Extract the [X, Y] coordinate from the center of the cell holding the provided text.  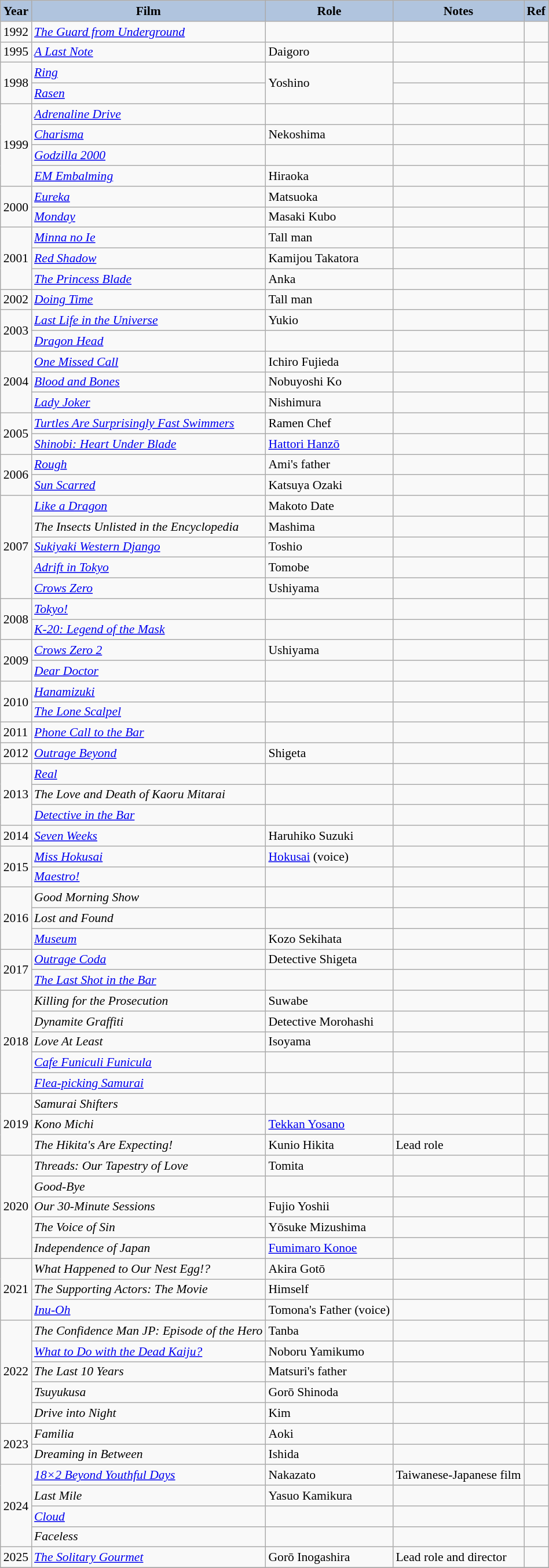
2016 [16, 918]
2021 [16, 1290]
The Last 10 Years [148, 1372]
Role [329, 11]
2004 [16, 382]
2002 [16, 300]
Hanamizuki [148, 692]
Flea-picking Samurai [148, 1084]
1998 [16, 83]
The Confidence Man JP: Episode of the Hero [148, 1331]
2001 [16, 258]
One Missed Call [148, 362]
2003 [16, 331]
2011 [16, 733]
Cafe Funiculi Funicula [148, 1063]
Tokyo! [148, 609]
The Last Shot in the Bar [148, 981]
Katsuya Ozaki [329, 486]
The Supporting Actors: The Movie [148, 1290]
Last Life in the Universe [148, 321]
A Last Note [148, 52]
Crows Zero 2 [148, 651]
Lead role and director [458, 1558]
2013 [16, 794]
Dynamite Graffiti [148, 1022]
Sun Scarred [148, 486]
Drive into Night [148, 1413]
2012 [16, 754]
Faceless [148, 1537]
Adrift in Tokyo [148, 568]
Tomita [329, 1166]
Lady Joker [148, 403]
Lost and Found [148, 919]
Lead role [458, 1145]
Nakazato [329, 1475]
Rough [148, 465]
Minna no Ie [148, 238]
Gorō Inogashira [329, 1558]
Like a Dragon [148, 506]
2010 [16, 702]
Shigeta [329, 754]
The Princess Blade [148, 279]
Daigoro [329, 52]
Masaki Kubo [329, 217]
The Voice of Sin [148, 1228]
Detective Morohashi [329, 1022]
Red Shadow [148, 259]
Familia [148, 1434]
Tanba [329, 1331]
The Lone Scalpel [148, 712]
Nekoshima [329, 135]
Haruhiko Suzuki [329, 836]
Sukiyaki Western Django [148, 547]
Nobuyoshi Ko [329, 382]
Noboru Yamikumo [329, 1352]
Matsuoka [329, 197]
Hiraoka [329, 176]
Independence of Japan [148, 1248]
Matsuri's father [329, 1372]
2023 [16, 1444]
2020 [16, 1207]
Aoki [329, 1434]
2025 [16, 1558]
Ref [536, 11]
Inu-Oh [148, 1310]
Yasuo Kamikura [329, 1496]
1999 [16, 145]
Tekkan Yosano [329, 1125]
Phone Call to the Bar [148, 733]
Isoyama [329, 1042]
1995 [16, 52]
2007 [16, 547]
Shinobi: Heart Under Blade [148, 444]
Maestro! [148, 877]
Himself [329, 1290]
Nishimura [329, 403]
Killing for the Prosecution [148, 1001]
Taiwanese-Japanese film [458, 1475]
1992 [16, 32]
Year [16, 11]
2009 [16, 661]
Dear Doctor [148, 671]
2018 [16, 1042]
2022 [16, 1372]
Ramen Chef [329, 424]
Charisma [148, 135]
The Solitary Gourmet [148, 1558]
Dreaming in Between [148, 1455]
Ishida [329, 1455]
Tsuyukusa [148, 1393]
Eureka [148, 197]
Detective Shigeta [329, 960]
Makoto Date [329, 506]
Museum [148, 939]
The Love and Death of Kaoru Mitarai [148, 795]
Monday [148, 217]
Our 30-Minute Sessions [148, 1207]
Akira Gotō [329, 1269]
Real [148, 774]
Kozo Sekihata [329, 939]
Rasen [148, 94]
Good Morning Show [148, 898]
Mashima [329, 527]
Anka [329, 279]
Kim [329, 1413]
Hokusai (voice) [329, 857]
Good-Bye [148, 1187]
Godzilla 2000 [148, 156]
EM Embalming [148, 176]
2005 [16, 434]
Dragon Head [148, 341]
2019 [16, 1124]
Ami's father [329, 465]
Ichiro Fujieda [329, 362]
2014 [16, 836]
Fumimaro Konoe [329, 1248]
What Happened to Our Nest Egg!? [148, 1269]
Detective in the Bar [148, 816]
Samurai Shifters [148, 1104]
Notes [458, 11]
Toshio [329, 547]
Hattori Hanzō [329, 444]
Threads: Our Tapestry of Love [148, 1166]
Adrenaline Drive [148, 114]
Kunio Hikita [329, 1145]
Yōsuke Mizushima [329, 1228]
Outrage Coda [148, 960]
Kono Michi [148, 1125]
Fujio Yoshii [329, 1207]
Kamijou Takatora [329, 259]
2015 [16, 867]
Ring [148, 73]
Blood and Bones [148, 382]
Yoshino [329, 83]
Film [148, 11]
Doing Time [148, 300]
2006 [16, 475]
Gorō Shinoda [329, 1393]
2024 [16, 1506]
The Insects Unlisted in the Encyclopedia [148, 527]
Suwabe [329, 1001]
K-20: Legend of the Mask [148, 630]
Tomona's Father (voice) [329, 1310]
The Hikita's Are Expecting! [148, 1145]
2017 [16, 970]
Crows Zero [148, 589]
Turtles Are Surprisingly Fast Swimmers [148, 424]
Tomobe [329, 568]
Yukio [329, 321]
Seven Weeks [148, 836]
Love At Least [148, 1042]
The Guard from Underground [148, 32]
Cloud [148, 1516]
18×2 Beyond Youthful Days [148, 1475]
2000 [16, 207]
Outrage Beyond [148, 754]
Last Mile [148, 1496]
2008 [16, 619]
Miss Hokusai [148, 857]
What to Do with the Dead Kaiju? [148, 1352]
